For the text-containing cell, return its midpoint in (x, y) coordinate format. 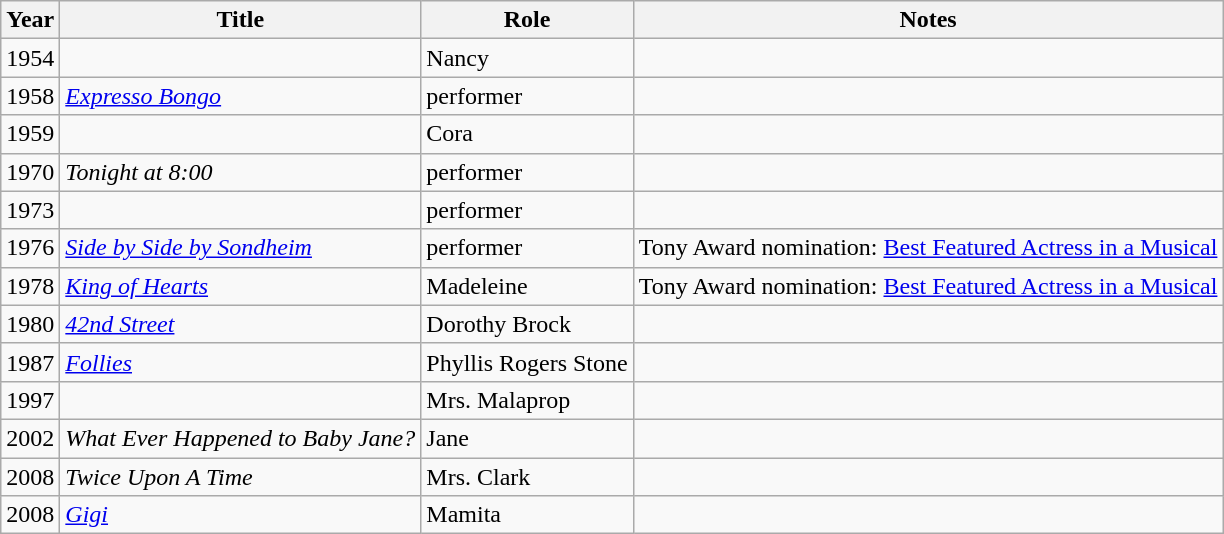
1973 (30, 210)
1978 (30, 286)
2002 (30, 438)
Jane (527, 438)
42nd Street (240, 324)
Madeleine (527, 286)
1954 (30, 58)
Gigi (240, 515)
Year (30, 20)
1976 (30, 248)
Side by Side by Sondheim (240, 248)
Nancy (527, 58)
Mrs. Clark (527, 477)
Dorothy Brock (527, 324)
King of Hearts (240, 286)
Tonight at 8:00 (240, 172)
Mamita (527, 515)
What Ever Happened to Baby Jane? (240, 438)
Cora (527, 134)
Phyllis Rogers Stone (527, 362)
Title (240, 20)
Follies (240, 362)
Mrs. Malaprop (527, 400)
Expresso Bongo (240, 96)
1987 (30, 362)
Twice Upon A Time (240, 477)
1959 (30, 134)
1958 (30, 96)
1970 (30, 172)
Role (527, 20)
1997 (30, 400)
1980 (30, 324)
Notes (928, 20)
